Scan for the cell matching the given text and deliver its (X, Y) coordinate at center. 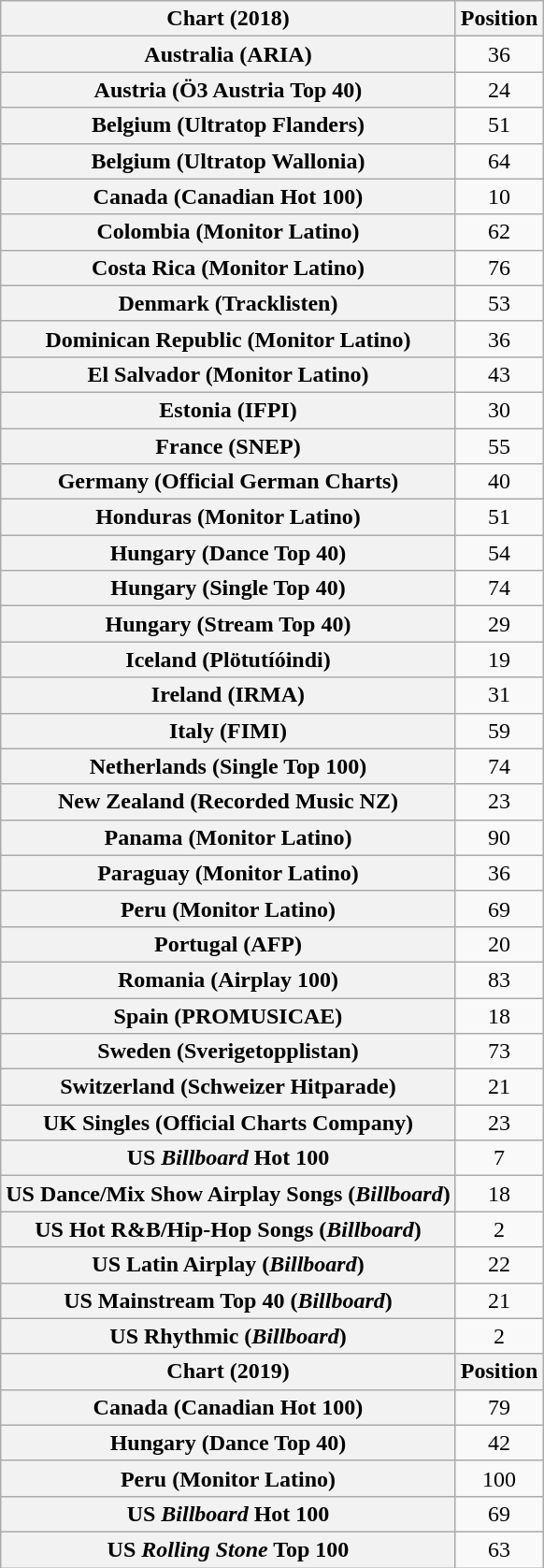
Ireland (IRMA) (228, 695)
Spain (PROMUSICAE) (228, 1015)
Colombia (Monitor Latino) (228, 232)
73 (499, 1052)
Paraguay (Monitor Latino) (228, 873)
New Zealand (Recorded Music NZ) (228, 802)
79 (499, 1407)
55 (499, 446)
40 (499, 482)
Hungary (Single Top 40) (228, 588)
Estonia (IFPI) (228, 410)
42 (499, 1443)
29 (499, 624)
54 (499, 553)
64 (499, 161)
France (SNEP) (228, 446)
Costa Rica (Monitor Latino) (228, 268)
Romania (Airplay 100) (228, 980)
Netherlands (Single Top 100) (228, 766)
90 (499, 837)
Iceland (Plötutíóindi) (228, 660)
100 (499, 1478)
24 (499, 90)
Hungary (Stream Top 40) (228, 624)
Denmark (Tracklisten) (228, 303)
53 (499, 303)
Germany (Official German Charts) (228, 482)
31 (499, 695)
22 (499, 1265)
Austria (Ö3 Austria Top 40) (228, 90)
Belgium (Ultratop Flanders) (228, 125)
62 (499, 232)
Dominican Republic (Monitor Latino) (228, 339)
Belgium (Ultratop Wallonia) (228, 161)
Italy (FIMI) (228, 731)
US Rhythmic (Billboard) (228, 1336)
Switzerland (Schweizer Hitparade) (228, 1087)
10 (499, 196)
83 (499, 980)
Chart (2018) (228, 19)
Panama (Monitor Latino) (228, 837)
30 (499, 410)
US Dance/Mix Show Airplay Songs (Billboard) (228, 1194)
Chart (2019) (228, 1372)
US Latin Airplay (Billboard) (228, 1265)
El Salvador (Monitor Latino) (228, 374)
7 (499, 1158)
76 (499, 268)
UK Singles (Official Charts Company) (228, 1123)
Portugal (AFP) (228, 944)
Australia (ARIA) (228, 54)
59 (499, 731)
US Rolling Stone Top 100 (228, 1549)
US Mainstream Top 40 (Billboard) (228, 1300)
US Hot R&B/Hip-Hop Songs (Billboard) (228, 1229)
19 (499, 660)
63 (499, 1549)
43 (499, 374)
Honduras (Monitor Latino) (228, 517)
20 (499, 944)
Sweden (Sverigetopplistan) (228, 1052)
